For the text-containing cell, return its midpoint in (x, y) coordinate format. 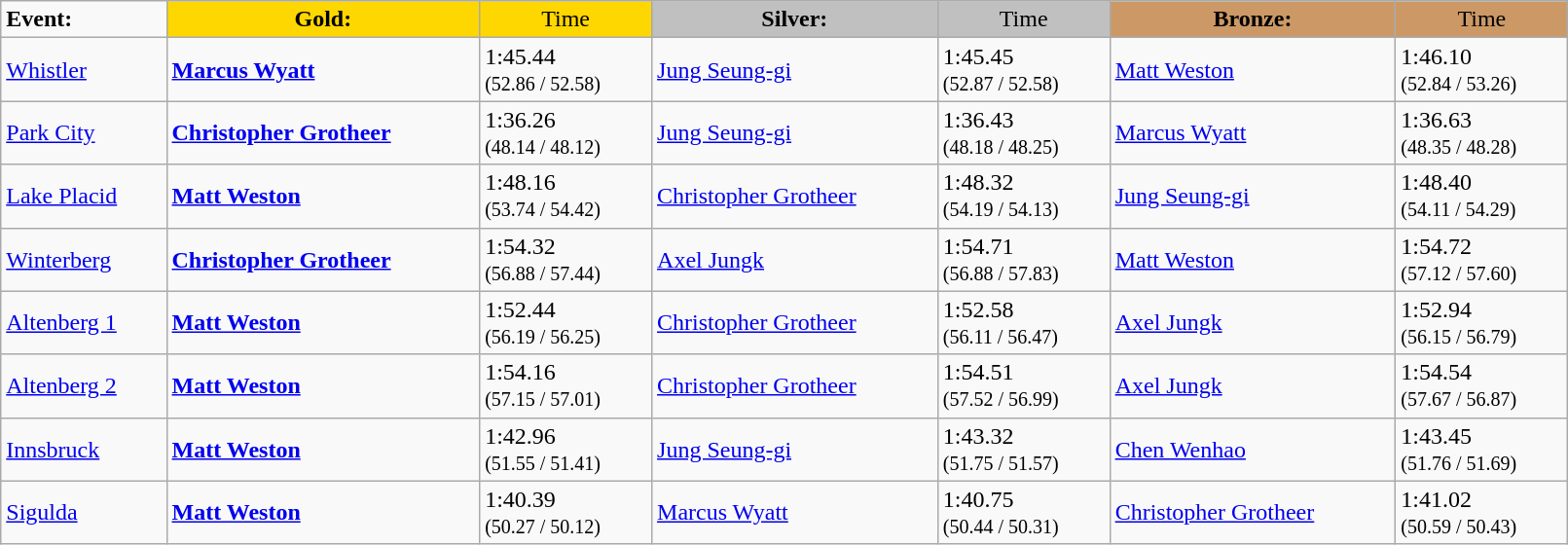
1:36.26(48.14 / 48.12) (566, 132)
1:52.94(56.15 / 56.79) (1481, 323)
Altenberg 1 (84, 323)
1:43.45(51.76 / 51.69) (1481, 450)
1:36.43(48.18 / 48.25) (1024, 132)
1:54.72(57.12 / 57.60) (1481, 259)
1:54.51(57.52 / 56.99) (1024, 385)
Bronze: (1253, 19)
Event: (84, 19)
1:48.16(53.74 / 54.42) (566, 197)
1:36.63(48.35 / 48.28) (1481, 132)
1:54.16(57.15 / 57.01) (566, 385)
1:52.58(56.11 / 56.47) (1024, 323)
Whistler (84, 70)
1:48.32(54.19 / 54.13) (1024, 197)
1:41.02(50.59 / 50.43) (1481, 512)
1:43.32(51.75 / 51.57) (1024, 450)
Sigulda (84, 512)
1:48.40(54.11 / 54.29) (1481, 197)
1:54.32(56.88 / 57.44) (566, 259)
Innsbruck (84, 450)
Lake Placid (84, 197)
Gold: (323, 19)
Silver: (795, 19)
1:45.45(52.87 / 52.58) (1024, 70)
1:54.71(56.88 / 57.83) (1024, 259)
Chen Wenhao (1253, 450)
1:46.10(52.84 / 53.26) (1481, 70)
Winterberg (84, 259)
1:52.44(56.19 / 56.25) (566, 323)
Park City (84, 132)
1:54.54(57.67 / 56.87) (1481, 385)
1:40.39(50.27 / 50.12) (566, 512)
1:45.44(52.86 / 52.58) (566, 70)
1:40.75(50.44 / 50.31) (1024, 512)
1:42.96(51.55 / 51.41) (566, 450)
Altenberg 2 (84, 385)
